Determine the [X, Y] coordinate at the center of the cell enclosing the given text.  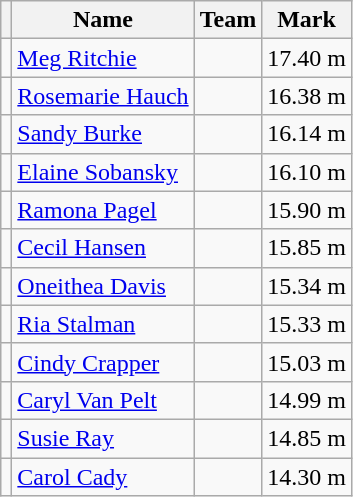
Ria Stalman [103, 324]
15.85 m [307, 248]
Caryl Van Pelt [103, 400]
Meg Ritchie [103, 58]
14.30 m [307, 477]
Name [103, 20]
16.10 m [307, 172]
14.99 m [307, 400]
Oneithea Davis [103, 286]
16.38 m [307, 96]
Elaine Sobansky [103, 172]
Mark [307, 20]
Sandy Burke [103, 134]
Cecil Hansen [103, 248]
Team [228, 20]
14.85 m [307, 438]
Rosemarie Hauch [103, 96]
17.40 m [307, 58]
15.33 m [307, 324]
16.14 m [307, 134]
15.90 m [307, 210]
15.34 m [307, 286]
Carol Cady [103, 477]
15.03 m [307, 362]
Susie Ray [103, 438]
Cindy Crapper [103, 362]
Ramona Pagel [103, 210]
